Extract the [x, y] coordinate from the center of the cell holding the provided text.  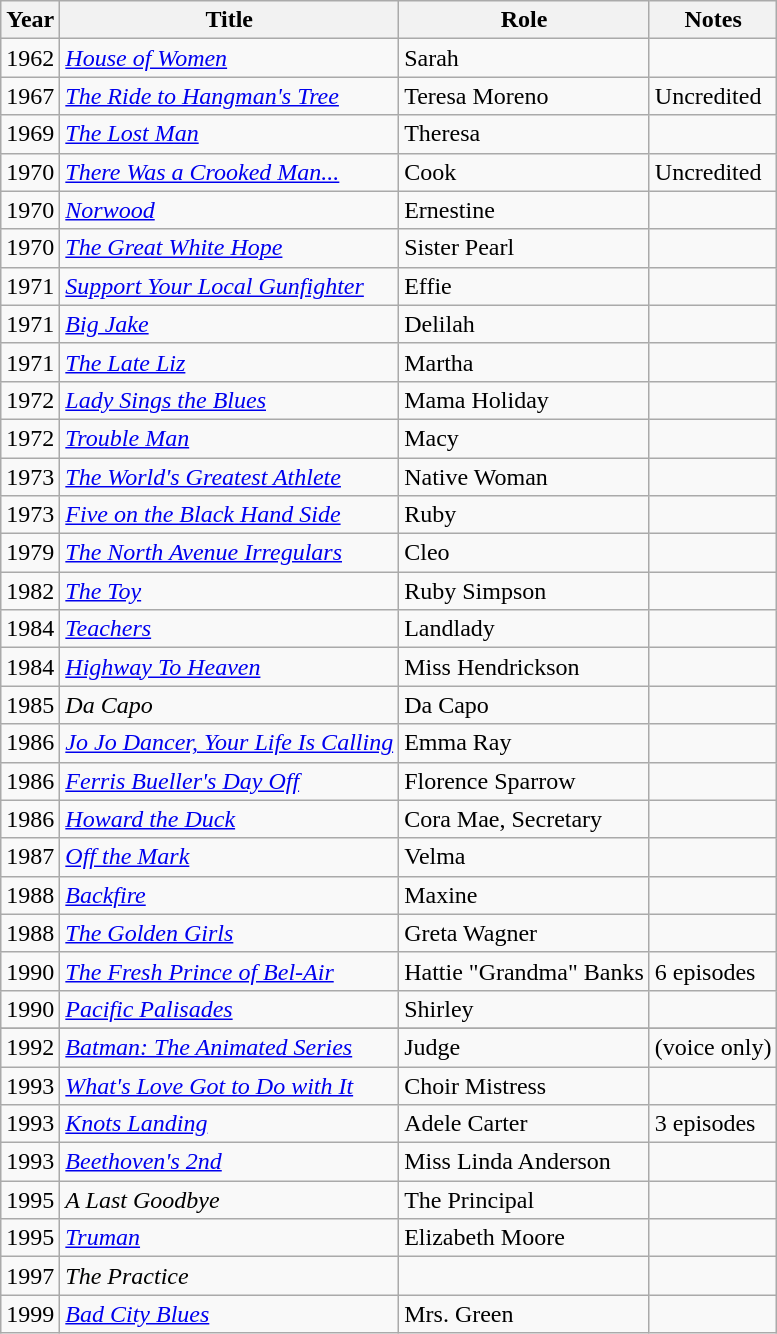
Shirley [524, 1009]
Norwood [230, 210]
Choir Mistress [524, 1085]
Mama Holiday [524, 400]
Mrs. Green [524, 1314]
Pacific Palisades [230, 1009]
Off the Mark [230, 857]
Cora Mae, Secretary [524, 819]
The Toy [230, 591]
1982 [30, 591]
Native Woman [524, 477]
Year [30, 20]
Lady Sings the Blues [230, 400]
The Principal [524, 1200]
Notes [713, 20]
What's Love Got to Do with It [230, 1085]
The World's Greatest Athlete [230, 477]
Judge [524, 1047]
Theresa [524, 134]
Velma [524, 857]
1999 [30, 1314]
Ernestine [524, 210]
Ruby Simpson [524, 591]
1979 [30, 553]
Florence Sparrow [524, 781]
The North Avenue Irregulars [230, 553]
Knots Landing [230, 1124]
Teresa Moreno [524, 96]
1987 [30, 857]
Highway To Heaven [230, 667]
Title [230, 20]
1997 [30, 1276]
Greta Wagner [524, 933]
The Great White Hope [230, 248]
3 episodes [713, 1124]
Batman: The Animated Series [230, 1047]
Trouble Man [230, 438]
Landlady [524, 629]
Big Jake [230, 324]
Emma Ray [524, 743]
Miss Hendrickson [524, 667]
1962 [30, 58]
A Last Goodbye [230, 1200]
Elizabeth Moore [524, 1238]
1967 [30, 96]
1969 [30, 134]
Cook [524, 172]
Jo Jo Dancer, Your Life Is Calling [230, 743]
Truman [230, 1238]
Maxine [524, 895]
1992 [30, 1047]
Adele Carter [524, 1124]
Sarah [524, 58]
Macy [524, 438]
Backfire [230, 895]
Miss Linda Anderson [524, 1162]
6 episodes [713, 971]
The Late Liz [230, 362]
Beethoven's 2nd [230, 1162]
Ruby [524, 515]
House of Women [230, 58]
Delilah [524, 324]
Teachers [230, 629]
The Fresh Prince of Bel-Air [230, 971]
Ferris Bueller's Day Off [230, 781]
(voice only) [713, 1047]
Sister Pearl [524, 248]
1985 [30, 705]
The Practice [230, 1276]
Cleo [524, 553]
Support Your Local Gunfighter [230, 286]
Role [524, 20]
Hattie "Grandma" Banks [524, 971]
Howard the Duck [230, 819]
Five on the Black Hand Side [230, 515]
Effie [524, 286]
Bad City Blues [230, 1314]
The Golden Girls [230, 933]
The Ride to Hangman's Tree [230, 96]
There Was a Crooked Man... [230, 172]
The Lost Man [230, 134]
Martha [524, 362]
